For the text-containing cell, return its midpoint in [x, y] coordinate format. 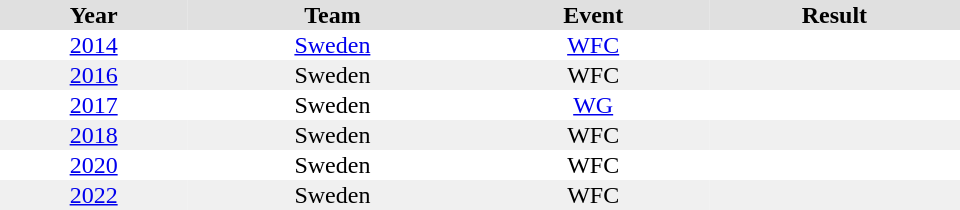
WG [592, 105]
2022 [94, 195]
2020 [94, 165]
Event [592, 15]
2016 [94, 75]
2017 [94, 105]
2014 [94, 45]
Result [834, 15]
Year [94, 15]
Team [332, 15]
2018 [94, 135]
